Pinpoint the cell where the given text exists, returning its (X, Y) midpoint coordinate. 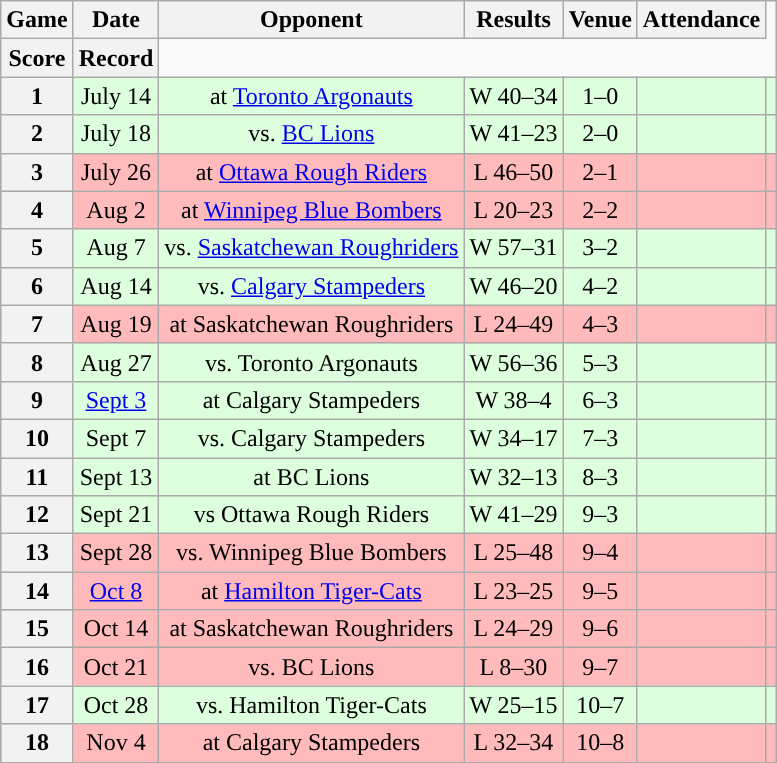
13 (37, 553)
W 41–23 (514, 134)
at Winnipeg Blue Bombers (312, 210)
9–7 (600, 667)
Aug 19 (116, 324)
Sept 7 (116, 438)
2–2 (600, 210)
vs. Winnipeg Blue Bombers (312, 553)
10–7 (600, 705)
L 32–34 (514, 743)
5 (37, 248)
at Ottawa Rough Riders (312, 172)
L 23–25 (514, 591)
July 26 (116, 172)
L 8–30 (514, 667)
L 25–48 (514, 553)
W 32–13 (514, 477)
W 40–34 (514, 96)
July 18 (116, 134)
L 24–49 (514, 324)
Oct 28 (116, 705)
10 (37, 438)
July 14 (116, 96)
2–1 (600, 172)
9–3 (600, 515)
3–2 (600, 248)
Record (116, 58)
9–4 (600, 553)
L 20–23 (514, 210)
Oct 14 (116, 629)
10–8 (600, 743)
1 (37, 96)
vs. Toronto Argonauts (312, 362)
Aug 27 (116, 362)
14 (37, 591)
vs. Saskatchewan Roughriders (312, 248)
Sept 21 (116, 515)
16 (37, 667)
9–6 (600, 629)
W 56–36 (514, 362)
Game (37, 20)
at BC Lions (312, 477)
W 41–29 (514, 515)
vs Ottawa Rough Riders (312, 515)
Results (514, 20)
W 38–4 (514, 400)
vs. Hamilton Tiger-Cats (312, 705)
Aug 14 (116, 286)
W 57–31 (514, 248)
9–5 (600, 591)
Date (116, 20)
W 34–17 (514, 438)
Attendance (701, 20)
Aug 2 (116, 210)
L 24–29 (514, 629)
8–3 (600, 477)
Venue (600, 20)
L 46–50 (514, 172)
4–2 (600, 286)
15 (37, 629)
Score (37, 58)
3 (37, 172)
at Toronto Argonauts (312, 96)
18 (37, 743)
at Hamilton Tiger-Cats (312, 591)
Nov 4 (116, 743)
4–3 (600, 324)
2–0 (600, 134)
11 (37, 477)
Oct 21 (116, 667)
W 25–15 (514, 705)
12 (37, 515)
7–3 (600, 438)
9 (37, 400)
W 46–20 (514, 286)
Aug 7 (116, 248)
4 (37, 210)
6 (37, 286)
6–3 (600, 400)
5–3 (600, 362)
Sept 13 (116, 477)
Sept 28 (116, 553)
8 (37, 362)
7 (37, 324)
17 (37, 705)
Opponent (312, 20)
Oct 8 (116, 591)
1–0 (600, 96)
2 (37, 134)
Sept 3 (116, 400)
